Pinpoint the cell where the given text exists, returning its (x, y) midpoint coordinate. 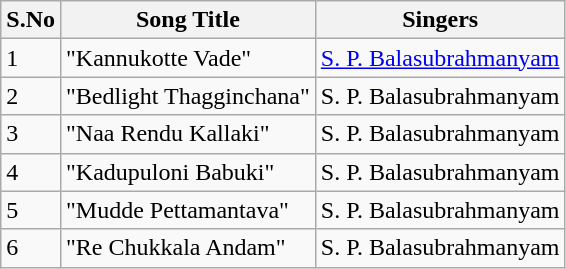
"Kannukotte Vade" (188, 58)
5 (31, 210)
1 (31, 58)
"Bedlight Thagginchana" (188, 96)
"Re Chukkala Andam" (188, 248)
"Mudde Pettamantava" (188, 210)
6 (31, 248)
"Naa Rendu Kallaki" (188, 134)
2 (31, 96)
3 (31, 134)
Singers (440, 20)
Song Title (188, 20)
4 (31, 172)
S.No (31, 20)
"Kadupuloni Babuki" (188, 172)
